Provide the (x, y) coordinate of the cell's center where the given text is located.  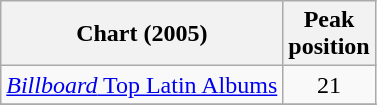
21 (329, 85)
Chart (2005) (142, 34)
Peakposition (329, 34)
Billboard Top Latin Albums (142, 85)
